Provide the [x, y] coordinate of the cell's center where the given text is located.  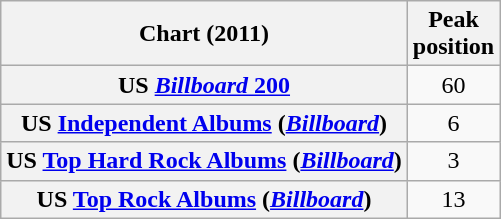
60 [453, 85]
US Billboard 200 [204, 85]
US Top Rock Albums (Billboard) [204, 199]
Peakposition [453, 34]
US Independent Albums (Billboard) [204, 123]
Chart (2011) [204, 34]
6 [453, 123]
US Top Hard Rock Albums (Billboard) [204, 161]
13 [453, 199]
3 [453, 161]
